Provide the [X, Y] coordinate of the cell's center where the given text is located.  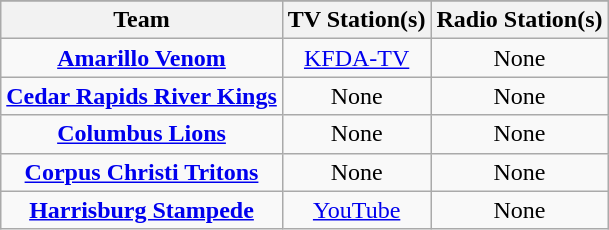
TV Station(s) [356, 20]
KFDA-TV [356, 58]
Columbus Lions [142, 134]
Harrisburg Stampede [142, 210]
Radio Station(s) [520, 20]
Team [142, 20]
YouTube [356, 210]
Cedar Rapids River Kings [142, 96]
Corpus Christi Tritons [142, 172]
Amarillo Venom [142, 58]
